Provide the [X, Y] coordinate of the cell's center where the given text is located.  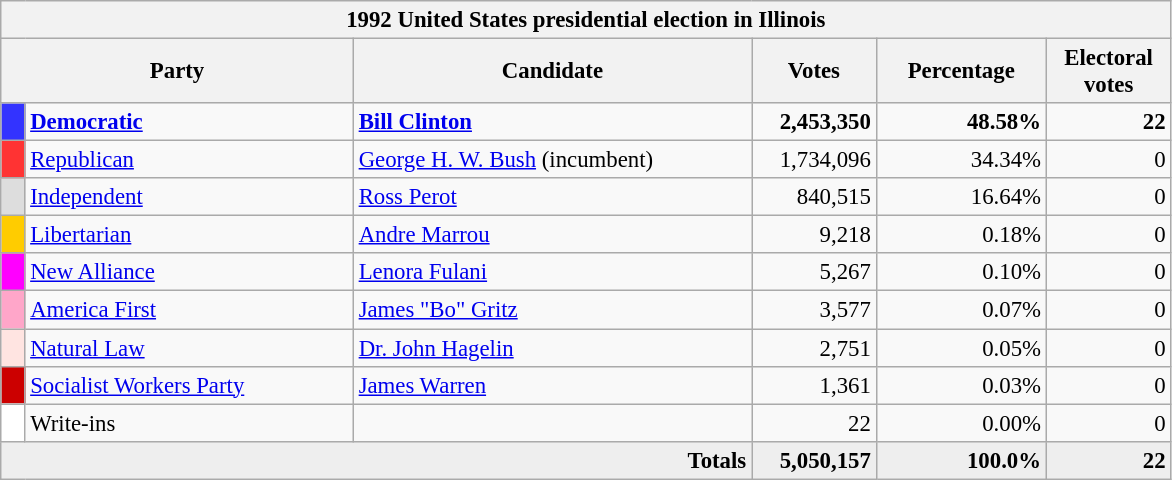
Candidate [552, 72]
Socialist Workers Party [189, 385]
1992 United States presidential election in Illinois [586, 20]
Ross Perot [552, 197]
Totals [376, 460]
Percentage [961, 72]
16.64% [961, 197]
840,515 [814, 197]
Votes [814, 72]
Party [178, 72]
48.58% [961, 122]
0.00% [961, 423]
Write-ins [189, 423]
3,577 [814, 310]
0.03% [961, 385]
George H. W. Bush (incumbent) [552, 160]
1,734,096 [814, 160]
Electoral votes [1108, 72]
New Alliance [189, 273]
0.18% [961, 235]
Independent [189, 197]
0.10% [961, 273]
Bill Clinton [552, 122]
Libertarian [189, 235]
2,453,350 [814, 122]
James Warren [552, 385]
James "Bo" Gritz [552, 310]
100.0% [961, 460]
Lenora Fulani [552, 273]
5,267 [814, 273]
Dr. John Hagelin [552, 348]
0.07% [961, 310]
34.34% [961, 160]
0.05% [961, 348]
Republican [189, 160]
5,050,157 [814, 460]
9,218 [814, 235]
2,751 [814, 348]
Natural Law [189, 348]
America First [189, 310]
1,361 [814, 385]
Andre Marrou [552, 235]
Democratic [189, 122]
